Return (X, Y) of the center of cell containing provided text 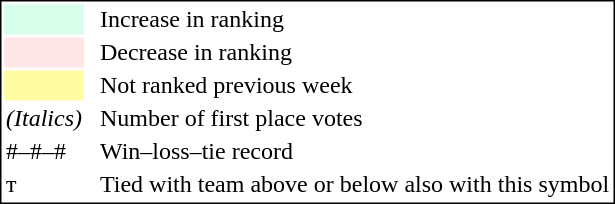
т (44, 185)
Not ranked previous week (354, 85)
Win–loss–tie record (354, 151)
Increase in ranking (354, 19)
(Italics) (44, 119)
Tied with team above or below also with this symbol (354, 185)
Number of first place votes (354, 119)
Decrease in ranking (354, 53)
#–#–# (44, 151)
